Determine the (X, Y) coordinate at the center of the cell enclosing the given text.  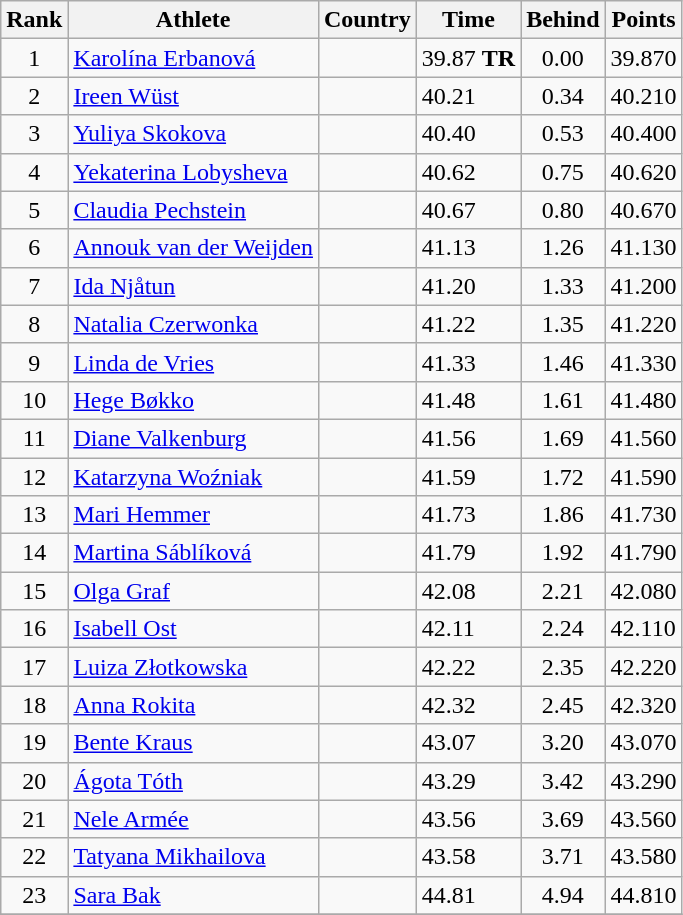
1.92 (563, 553)
40.210 (644, 96)
2.21 (563, 591)
41.480 (644, 400)
17 (34, 667)
Yuliya Skokova (194, 134)
Rank (34, 20)
39.870 (644, 58)
1.72 (563, 477)
41.730 (644, 515)
40.400 (644, 134)
2 (34, 96)
43.07 (468, 743)
1.35 (563, 324)
42.11 (468, 629)
2.35 (563, 667)
22 (34, 857)
43.580 (644, 857)
21 (34, 819)
40.40 (468, 134)
1.69 (563, 438)
1.33 (563, 286)
41.20 (468, 286)
Hege Bøkko (194, 400)
14 (34, 553)
Linda de Vries (194, 362)
Sara Bak (194, 895)
41.790 (644, 553)
Tatyana Mikhailova (194, 857)
41.79 (468, 553)
41.56 (468, 438)
Diane Valkenburg (194, 438)
1.46 (563, 362)
Annouk van der Weijden (194, 248)
11 (34, 438)
43.58 (468, 857)
40.21 (468, 96)
3.71 (563, 857)
Mari Hemmer (194, 515)
39.87 TR (468, 58)
8 (34, 324)
0.34 (563, 96)
41.22 (468, 324)
Time (468, 20)
41.590 (644, 477)
16 (34, 629)
41.220 (644, 324)
18 (34, 705)
41.130 (644, 248)
19 (34, 743)
1.61 (563, 400)
3.20 (563, 743)
40.67 (468, 210)
Katarzyna Woźniak (194, 477)
44.81 (468, 895)
1 (34, 58)
40.62 (468, 172)
Yekaterina Lobysheva (194, 172)
42.22 (468, 667)
44.810 (644, 895)
41.73 (468, 515)
42.110 (644, 629)
40.620 (644, 172)
2.45 (563, 705)
10 (34, 400)
40.670 (644, 210)
41.48 (468, 400)
6 (34, 248)
Behind (563, 20)
41.59 (468, 477)
0.75 (563, 172)
Ida Njåtun (194, 286)
20 (34, 781)
Ireen Wüst (194, 96)
Luiza Złotkowska (194, 667)
42.08 (468, 591)
43.560 (644, 819)
0.53 (563, 134)
41.330 (644, 362)
9 (34, 362)
Bente Kraus (194, 743)
42.220 (644, 667)
13 (34, 515)
0.80 (563, 210)
43.29 (468, 781)
Isabell Ost (194, 629)
23 (34, 895)
1.86 (563, 515)
2.24 (563, 629)
41.13 (468, 248)
3 (34, 134)
Anna Rokita (194, 705)
Martina Sáblíková (194, 553)
4.94 (563, 895)
7 (34, 286)
42.320 (644, 705)
Olga Graf (194, 591)
0.00 (563, 58)
Ágota Tóth (194, 781)
41.33 (468, 362)
42.080 (644, 591)
3.42 (563, 781)
Claudia Pechstein (194, 210)
Karolína Erbanová (194, 58)
43.56 (468, 819)
12 (34, 477)
43.070 (644, 743)
41.200 (644, 286)
3.69 (563, 819)
Country (367, 20)
41.560 (644, 438)
4 (34, 172)
Athlete (194, 20)
42.32 (468, 705)
5 (34, 210)
1.26 (563, 248)
Natalia Czerwonka (194, 324)
43.290 (644, 781)
15 (34, 591)
Nele Armée (194, 819)
Points (644, 20)
